Identify which cell holds the provided text, then report its (X, Y) central coordinate. 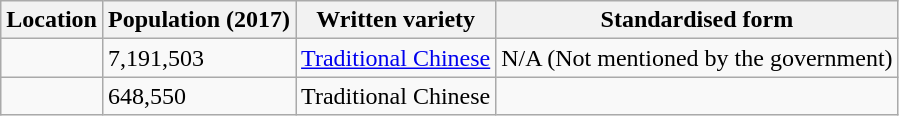
648,550 (198, 96)
Standardised form (697, 20)
N/A (Not mentioned by the government) (697, 58)
Population (2017) (198, 20)
Written variety (396, 20)
Location (52, 20)
7,191,503 (198, 58)
